Return the [X, Y] coordinate for the center point of the cell that contains the specified text.  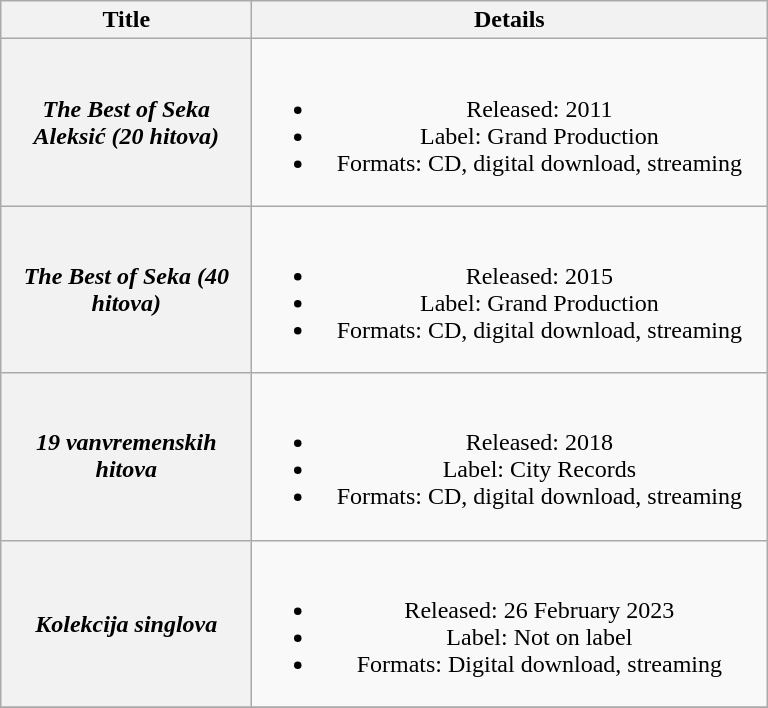
Released: 2015Label: Grand ProductionFormats: CD, digital download, streaming [510, 290]
The Best of Seka Aleksić (20 hitova) [126, 122]
The Best of Seka (40 hitova) [126, 290]
Title [126, 20]
Released: 26 February 2023Label: Not on labelFormats: Digital download, streaming [510, 624]
Released: 2011Label: Grand ProductionFormats: CD, digital download, streaming [510, 122]
Details [510, 20]
19 vanvremenskih hitova [126, 456]
Released: 2018Label: City RecordsFormats: CD, digital download, streaming [510, 456]
Kolekcija singlova [126, 624]
